Find where the given text appears and provide that cell's center as (x, y) coordinate. 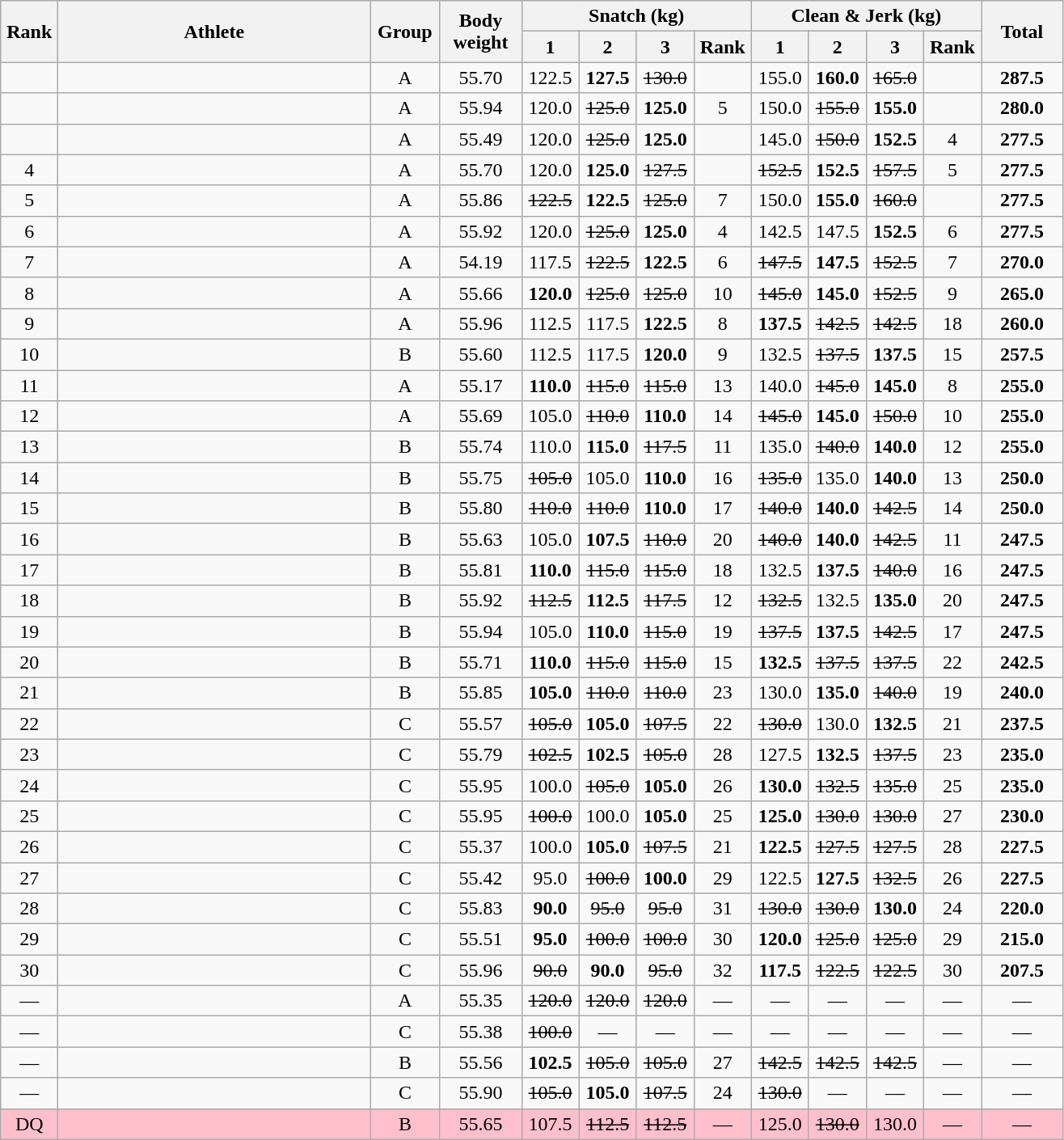
215.0 (1022, 939)
Total (1022, 32)
Clean & Jerk (kg) (866, 16)
55.75 (480, 478)
Athlete (214, 32)
55.37 (480, 847)
157.5 (894, 170)
287.5 (1022, 78)
242.5 (1022, 662)
55.38 (480, 1032)
54.19 (480, 262)
55.35 (480, 1001)
55.85 (480, 693)
240.0 (1022, 693)
55.66 (480, 293)
237.5 (1022, 724)
280.0 (1022, 108)
55.56 (480, 1062)
Snatch (kg) (636, 16)
55.71 (480, 662)
Body weight (480, 32)
55.69 (480, 416)
260.0 (1022, 323)
55.63 (480, 539)
207.5 (1022, 970)
220.0 (1022, 909)
165.0 (894, 78)
55.81 (480, 570)
55.79 (480, 754)
55.51 (480, 939)
230.0 (1022, 816)
DQ (29, 1124)
55.86 (480, 201)
270.0 (1022, 262)
32 (723, 970)
55.65 (480, 1124)
55.49 (480, 139)
55.90 (480, 1093)
257.5 (1022, 354)
55.57 (480, 724)
55.83 (480, 909)
55.80 (480, 509)
31 (723, 909)
55.74 (480, 447)
265.0 (1022, 293)
55.17 (480, 386)
55.42 (480, 877)
Group (405, 32)
55.60 (480, 354)
